For the text-containing cell, return its midpoint in [X, Y] coordinate format. 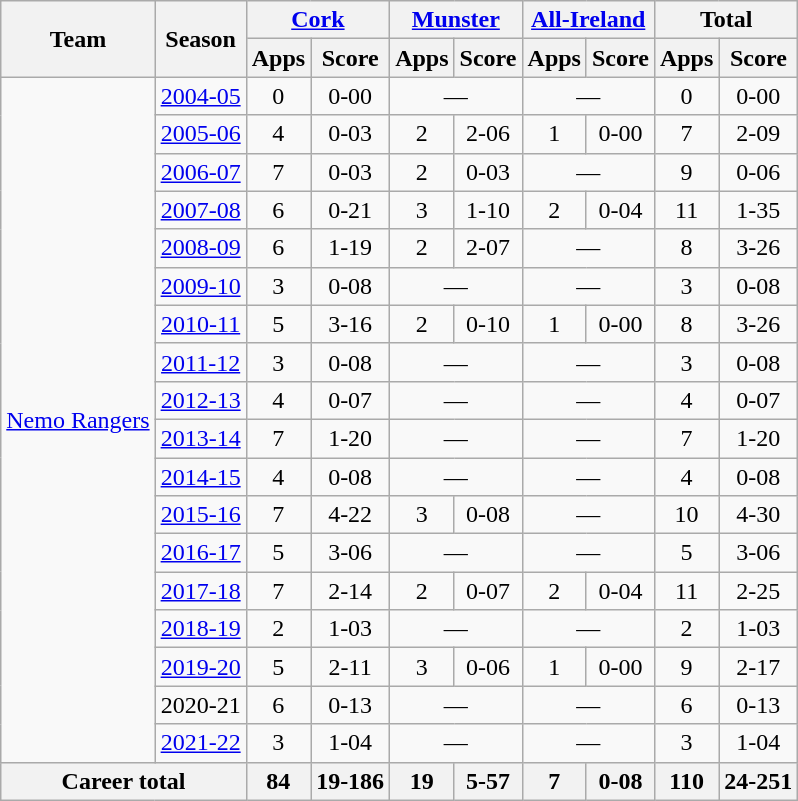
2011-12 [200, 362]
Season [200, 39]
2014-15 [200, 477]
2-06 [488, 134]
2006-07 [200, 172]
24-251 [758, 781]
4-22 [350, 515]
4-30 [758, 515]
2004-05 [200, 96]
2017-18 [200, 591]
2013-14 [200, 438]
All-Ireland [588, 20]
2-17 [758, 667]
10 [686, 515]
2008-09 [200, 248]
2010-11 [200, 324]
1-35 [758, 210]
Cork [318, 20]
0-21 [350, 210]
2-14 [350, 591]
19 [422, 781]
5-57 [488, 781]
2007-08 [200, 210]
Nemo Rangers [78, 420]
1-19 [350, 248]
0-10 [488, 324]
19-186 [350, 781]
84 [278, 781]
2005-06 [200, 134]
2016-17 [200, 553]
2019-20 [200, 667]
2-07 [488, 248]
Team [78, 39]
110 [686, 781]
Munster [456, 20]
Career total [124, 781]
1-10 [488, 210]
3-16 [350, 324]
2012-13 [200, 400]
2020-21 [200, 705]
2-09 [758, 134]
2-25 [758, 591]
Total [726, 20]
2015-16 [200, 515]
2018-19 [200, 629]
2021-22 [200, 743]
2009-10 [200, 286]
2-11 [350, 667]
